Capture the cell that displays the provided text and extract its (X, Y) central coordinate. 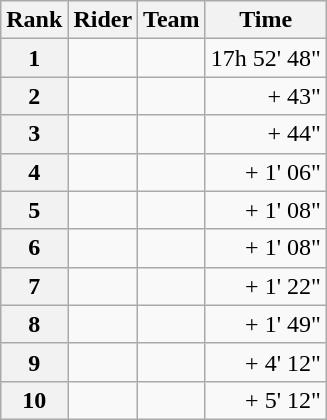
7 (34, 286)
+ 5' 12" (266, 400)
+ 1' 06" (266, 172)
Time (266, 20)
1 (34, 58)
Team (172, 20)
+ 4' 12" (266, 362)
8 (34, 324)
9 (34, 362)
+ 44" (266, 134)
17h 52' 48" (266, 58)
4 (34, 172)
5 (34, 210)
+ 1' 49" (266, 324)
+ 1' 22" (266, 286)
6 (34, 248)
Rider (103, 20)
Rank (34, 20)
3 (34, 134)
2 (34, 96)
+ 43" (266, 96)
10 (34, 400)
